Determine the [x, y] coordinate at the center of the cell enclosing the given text.  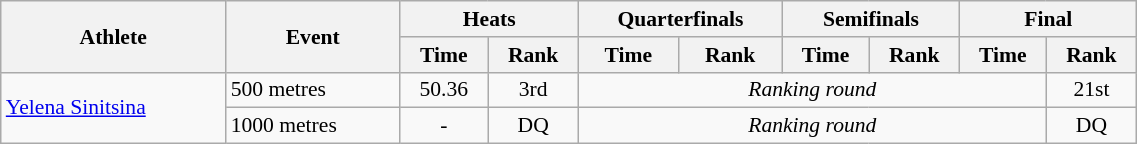
Final [1048, 19]
Event [313, 36]
1000 metres [313, 126]
- [444, 126]
500 metres [313, 90]
3rd [534, 90]
Quarterfinals [681, 19]
Semifinals [870, 19]
Yelena Sinitsina [114, 108]
21st [1092, 90]
Athlete [114, 36]
Heats [490, 19]
50.36 [444, 90]
